Extract the (X, Y) coordinate from the center of the cell holding the provided text.  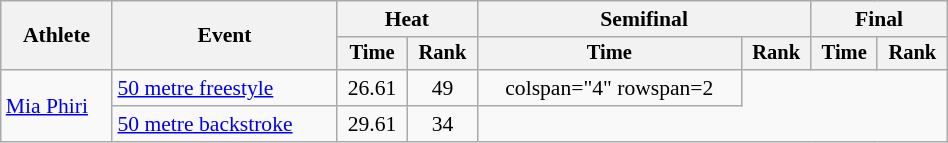
Athlete (57, 36)
Event (224, 36)
50 metre freestyle (224, 88)
49 (443, 88)
Final (879, 19)
colspan="4" rowspan=2 (609, 88)
29.61 (372, 124)
34 (443, 124)
26.61 (372, 88)
50 metre backstroke (224, 124)
Semifinal (644, 19)
Heat (408, 19)
Mia Phiri (57, 106)
